Locate the cell with the specified text and output its (X, Y) center coordinate. 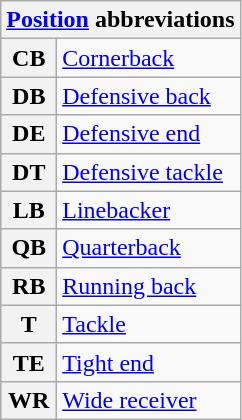
RB (29, 286)
Tight end (148, 362)
LB (29, 210)
WR (29, 400)
T (29, 324)
DT (29, 172)
Wide receiver (148, 400)
Position abbreviations (120, 20)
TE (29, 362)
DE (29, 134)
Tackle (148, 324)
Defensive end (148, 134)
Cornerback (148, 58)
DB (29, 96)
Linebacker (148, 210)
Defensive back (148, 96)
CB (29, 58)
Quarterback (148, 248)
QB (29, 248)
Running back (148, 286)
Defensive tackle (148, 172)
